Output the (X, Y) coordinate of the center of the cell containing the given text.  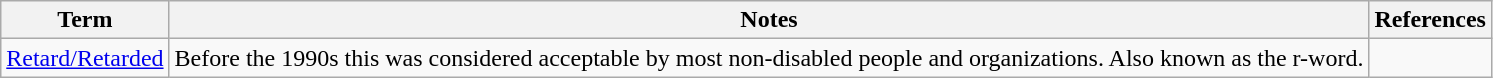
Term (85, 20)
Retard/Retarded (85, 58)
Notes (769, 20)
References (1430, 20)
Before the 1990s this was considered acceptable by most non-disabled people and organizations. Also known as the r-word. (769, 58)
